Find where the given text appears and provide that cell's center as [x, y] coordinate. 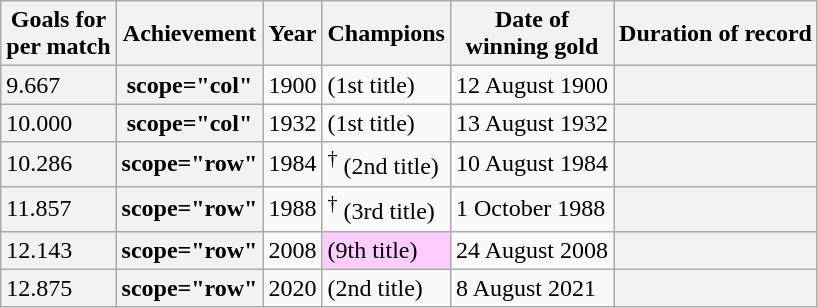
1 October 1988 [532, 208]
Duration of record [716, 34]
13 August 1932 [532, 123]
Champions [386, 34]
1932 [292, 123]
11.857 [58, 208]
Goals forper match [58, 34]
2008 [292, 250]
1984 [292, 164]
Year [292, 34]
† (3rd title) [386, 208]
10 August 1984 [532, 164]
9.667 [58, 85]
(9th title) [386, 250]
12.143 [58, 250]
10.000 [58, 123]
12.875 [58, 288]
8 August 2021 [532, 288]
24 August 2008 [532, 250]
† (2nd title) [386, 164]
Date ofwinning gold [532, 34]
10.286 [58, 164]
2020 [292, 288]
12 August 1900 [532, 85]
1988 [292, 208]
1900 [292, 85]
Achievement [190, 34]
(2nd title) [386, 288]
